Identify which cell holds the provided text, then report its (X, Y) central coordinate. 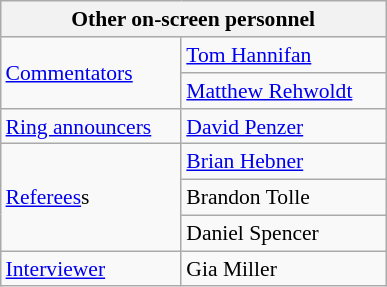
Other on-screen personnel (194, 19)
Commentators (92, 72)
Refereess (92, 198)
Brian Hebner (283, 162)
David Penzer (283, 126)
Interviewer (92, 269)
Tom Hannifan (283, 55)
Daniel Spencer (283, 233)
Gia Miller (283, 269)
Ring announcers (92, 126)
Brandon Tolle (283, 197)
Matthew Rehwoldt (283, 91)
